For the text-containing cell, return its midpoint in (X, Y) coordinate format. 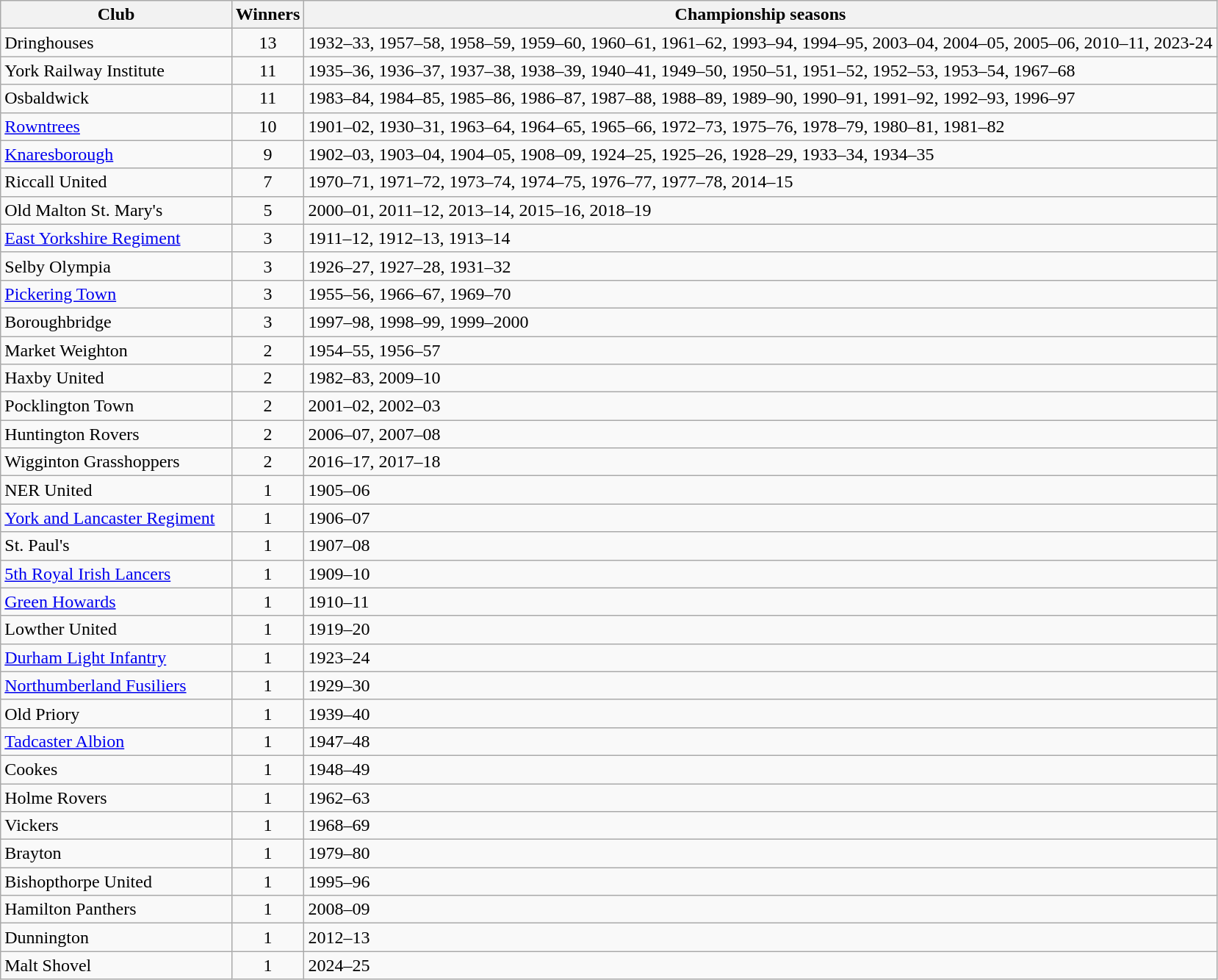
1983–84, 1984–85, 1985–86, 1986–87, 1987–88, 1988–89, 1989–90, 1990–91, 1991–92, 1992–93, 1996–97 (760, 98)
1910–11 (760, 602)
2000–01, 2011–12, 2013–14, 2015–16, 2018–19 (760, 210)
St. Paul's (116, 546)
Vickers (116, 826)
5th Royal Irish Lancers (116, 574)
Riccall United (116, 182)
1901–02, 1930–31, 1963–64, 1964–65, 1965–66, 1972–73, 1975–76, 1978–79, 1980–81, 1981–82 (760, 126)
1982–83, 2009–10 (760, 378)
1979–80 (760, 854)
1923–24 (760, 657)
1929–30 (760, 685)
Dunnington (116, 937)
1968–69 (760, 826)
Dringhouses (116, 43)
Knaresborough (116, 154)
9 (267, 154)
1955–56, 1966–67, 1969–70 (760, 294)
1907–08 (760, 546)
1995–96 (760, 882)
Boroughbridge (116, 322)
Championship seasons (760, 15)
Pickering Town (116, 294)
Old Malton St. Mary's (116, 210)
2008–09 (760, 909)
NER United (116, 490)
Northumberland Fusiliers (116, 685)
1909–10 (760, 574)
2006–07, 2007–08 (760, 434)
Bishopthorpe United (116, 882)
Pocklington Town (116, 406)
1919–20 (760, 630)
Huntington Rovers (116, 434)
1906–07 (760, 518)
2001–02, 2002–03 (760, 406)
Wigginton Grasshoppers (116, 462)
1997–98, 1998–99, 1999–2000 (760, 322)
1905–06 (760, 490)
York Railway Institute (116, 71)
Rowntrees (116, 126)
1932–33, 1957–58, 1958–59, 1959–60, 1960–61, 1961–62, 1993–94, 1994–95, 2003–04, 2004–05, 2005–06, 2010–11, 2023-24 (760, 43)
Hamilton Panthers (116, 909)
Tadcaster Albion (116, 741)
1935–36, 1936–37, 1937–38, 1938–39, 1940–41, 1949–50, 1950–51, 1951–52, 1952–53, 1953–54, 1967–68 (760, 71)
Selby Olympia (116, 266)
York and Lancaster Regiment (116, 518)
Market Weighton (116, 350)
2024–25 (760, 965)
1947–48 (760, 741)
Cookes (116, 769)
Haxby United (116, 378)
Club (116, 15)
13 (267, 43)
2016–17, 2017–18 (760, 462)
Osbaldwick (116, 98)
1970–71, 1971–72, 1973–74, 1974–75, 1976–77, 1977–78, 2014–15 (760, 182)
1902–03, 1903–04, 1904–05, 1908–09, 1924–25, 1925–26, 1928–29, 1933–34, 1934–35 (760, 154)
1948–49 (760, 769)
East Yorkshire Regiment (116, 238)
1939–40 (760, 713)
Malt Shovel (116, 965)
Winners (267, 15)
7 (267, 182)
1954–55, 1956–57 (760, 350)
5 (267, 210)
2012–13 (760, 937)
1911–12, 1912–13, 1913–14 (760, 238)
1926–27, 1927–28, 1931–32 (760, 266)
Brayton (116, 854)
10 (267, 126)
Lowther United (116, 630)
Old Priory (116, 713)
Green Howards (116, 602)
Holme Rovers (116, 797)
1962–63 (760, 797)
Durham Light Infantry (116, 657)
